Search for the cell housing the specified text and yield its [X, Y] center coordinate. 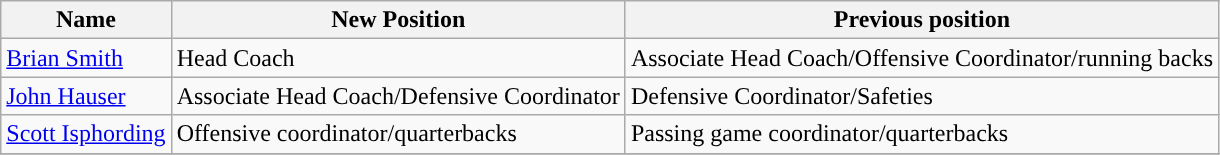
Associate Head Coach/Defensive Coordinator [398, 96]
Brian Smith [86, 58]
Offensive coordinator/quarterbacks [398, 134]
Name [86, 20]
Previous position [922, 20]
Head Coach [398, 58]
Scott Isphording [86, 134]
Associate Head Coach/Offensive Coordinator/running backs [922, 58]
John Hauser [86, 96]
Defensive Coordinator/Safeties [922, 96]
New Position [398, 20]
Passing game coordinator/quarterbacks [922, 134]
